Return the (x, y) coordinate for the center point of the cell that contains the specified text.  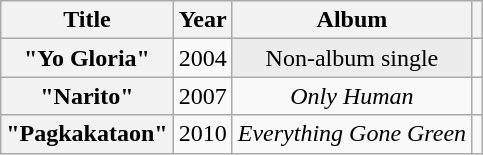
Only Human (352, 96)
Title (87, 20)
"Pagkakataon" (87, 134)
Album (352, 20)
Everything Gone Green (352, 134)
Year (202, 20)
"Yo Gloria" (87, 58)
2007 (202, 96)
Non-album single (352, 58)
2004 (202, 58)
2010 (202, 134)
"Narito" (87, 96)
